From the cell containing the given text, extract its center point as [X, Y] coordinate. 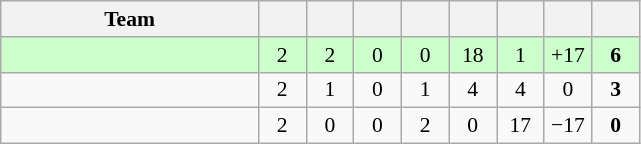
17 [520, 126]
Team [130, 19]
3 [616, 90]
6 [616, 55]
−17 [568, 126]
18 [473, 55]
+17 [568, 55]
